Return the [X, Y] coordinate for the center point of the cell that contains the specified text.  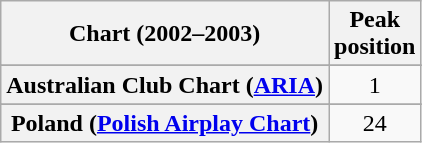
24 [374, 123]
1 [374, 85]
Peakposition [374, 34]
Australian Club Chart (ARIA) [165, 85]
Poland (Polish Airplay Chart) [165, 123]
Chart (2002–2003) [165, 34]
